Search for the cell housing the specified text and yield its [X, Y] center coordinate. 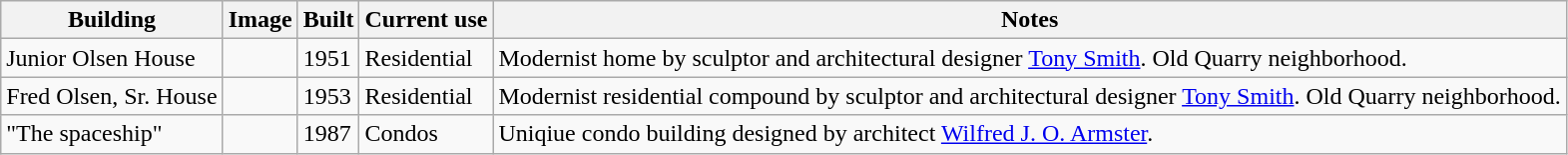
1953 [328, 96]
Image [260, 20]
Built [328, 20]
Uniqiue condo building designed by architect Wilfred J. O. Armster. [1030, 134]
Modernist residential compound by sculptor and architectural designer Tony Smith. Old Quarry neighborhood. [1030, 96]
Current use [426, 20]
1951 [328, 58]
Junior Olsen House [112, 58]
Condos [426, 134]
Fred Olsen, Sr. House [112, 96]
Modernist home by sculptor and architectural designer Tony Smith. Old Quarry neighborhood. [1030, 58]
Building [112, 20]
Notes [1030, 20]
"The spaceship" [112, 134]
1987 [328, 134]
